Return the [X, Y] coordinate for the center point of the cell that contains the specified text.  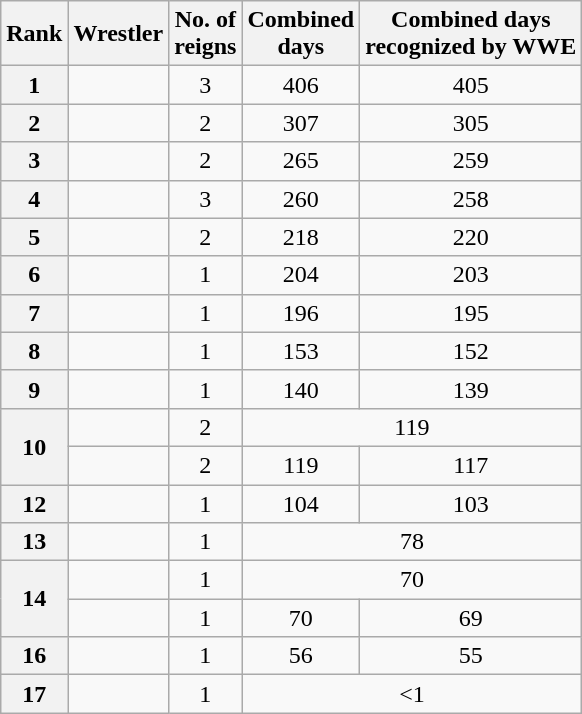
56 [301, 656]
406 [301, 85]
No. ofreigns [206, 34]
Combined daysrecognized by WWE [471, 34]
<1 [412, 694]
10 [34, 446]
265 [301, 161]
7 [34, 313]
305 [471, 123]
196 [301, 313]
69 [471, 618]
203 [471, 275]
218 [301, 237]
104 [301, 503]
152 [471, 351]
Wrestler [118, 34]
Combineddays [301, 34]
55 [471, 656]
204 [301, 275]
9 [34, 389]
260 [301, 199]
13 [34, 542]
16 [34, 656]
103 [471, 503]
195 [471, 313]
17 [34, 694]
220 [471, 237]
Rank [34, 34]
117 [471, 465]
12 [34, 503]
8 [34, 351]
140 [301, 389]
405 [471, 85]
14 [34, 599]
259 [471, 161]
258 [471, 199]
139 [471, 389]
153 [301, 351]
5 [34, 237]
6 [34, 275]
4 [34, 199]
307 [301, 123]
78 [412, 542]
